Identify which cell holds the provided text, then report its (x, y) central coordinate. 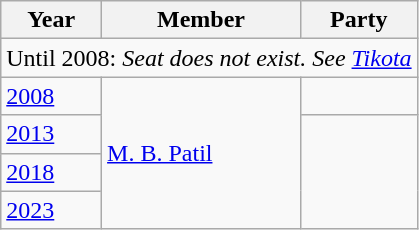
2018 (52, 172)
Party (358, 20)
Member (202, 20)
Until 2008: Seat does not exist. See Tikota (209, 58)
2013 (52, 134)
2023 (52, 210)
2008 (52, 96)
M. B. Patil (202, 153)
Year (52, 20)
